Search for the cell housing the specified text and yield its (X, Y) center coordinate. 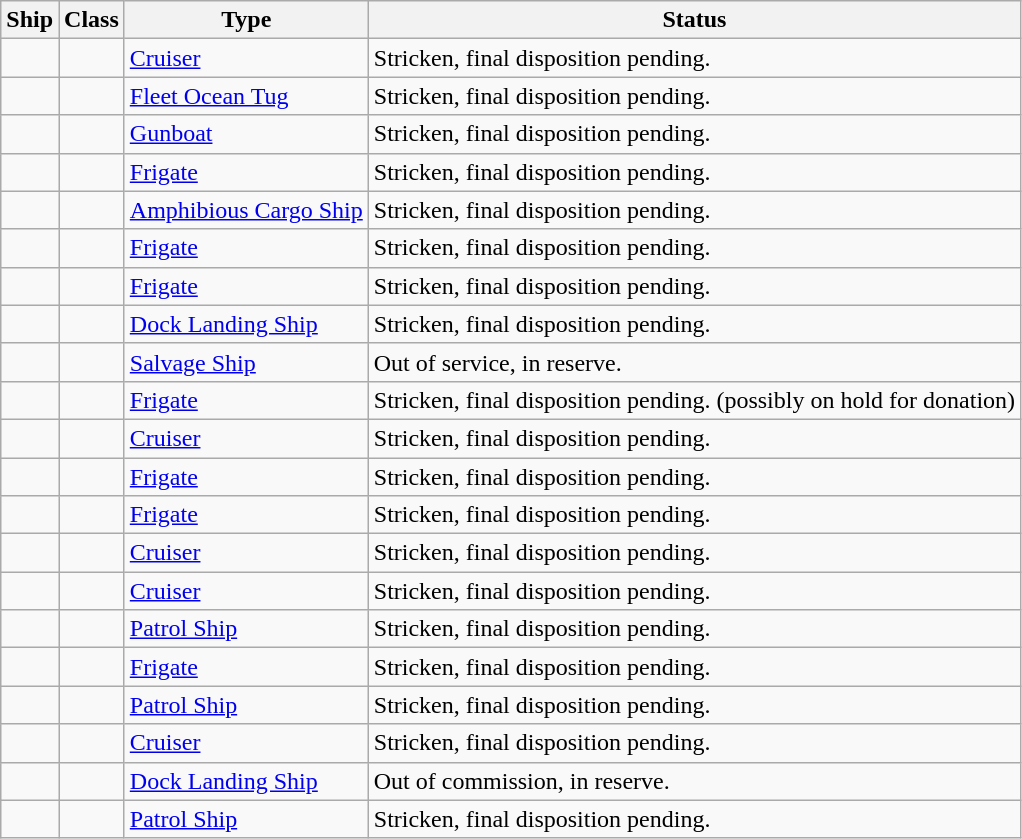
Fleet Ocean Tug (246, 96)
Type (246, 20)
Out of service, in reserve. (694, 362)
Stricken, final disposition pending. (possibly on hold for donation) (694, 400)
Out of commission, in reserve. (694, 781)
Class (92, 20)
Gunboat (246, 134)
Amphibious Cargo Ship (246, 210)
Salvage Ship (246, 362)
Ship (30, 20)
Status (694, 20)
